Provide the [x, y] coordinate of the cell's center where the given text is located.  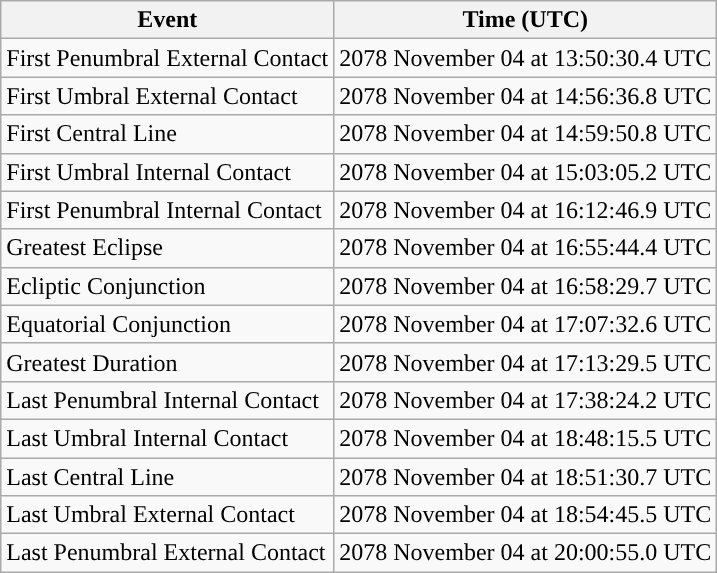
Greatest Duration [168, 362]
2078 November 04 at 16:12:46.9 UTC [526, 210]
First Central Line [168, 134]
First Penumbral Internal Contact [168, 210]
2078 November 04 at 17:13:29.5 UTC [526, 362]
Last Penumbral Internal Contact [168, 400]
Last Umbral External Contact [168, 515]
2078 November 04 at 18:51:30.7 UTC [526, 477]
First Umbral Internal Contact [168, 172]
2078 November 04 at 17:07:32.6 UTC [526, 324]
First Umbral External Contact [168, 96]
Time (UTC) [526, 20]
Last Penumbral External Contact [168, 553]
Equatorial Conjunction [168, 324]
Event [168, 20]
First Penumbral External Contact [168, 58]
2078 November 04 at 14:59:50.8 UTC [526, 134]
2078 November 04 at 15:03:05.2 UTC [526, 172]
2078 November 04 at 18:48:15.5 UTC [526, 438]
2078 November 04 at 16:55:44.4 UTC [526, 248]
Last Central Line [168, 477]
2078 November 04 at 18:54:45.5 UTC [526, 515]
Last Umbral Internal Contact [168, 438]
2078 November 04 at 17:38:24.2 UTC [526, 400]
2078 November 04 at 13:50:30.4 UTC [526, 58]
Ecliptic Conjunction [168, 286]
2078 November 04 at 20:00:55.0 UTC [526, 553]
2078 November 04 at 14:56:36.8 UTC [526, 96]
2078 November 04 at 16:58:29.7 UTC [526, 286]
Greatest Eclipse [168, 248]
